Locate the cell with the specified text and output its (X, Y) center coordinate. 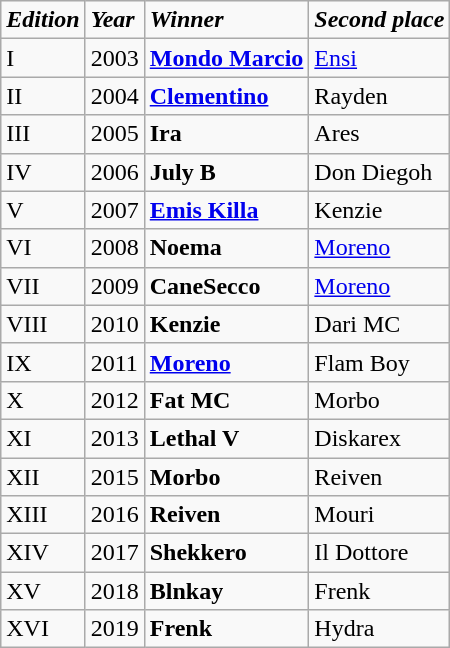
XIII (43, 515)
2018 (114, 591)
2003 (114, 58)
Don Diegoh (380, 172)
2016 (114, 515)
July B (226, 172)
2004 (114, 96)
Mondo Marcio (226, 58)
Winner (226, 20)
2009 (114, 286)
CaneSecco (226, 286)
2006 (114, 172)
Ira (226, 134)
2005 (114, 134)
Second place (380, 20)
Flam Boy (380, 362)
Shekkero (226, 553)
IX (43, 362)
Emis Killa (226, 210)
Lethal V (226, 438)
V (43, 210)
XI (43, 438)
VIII (43, 324)
2013 (114, 438)
Year (114, 20)
2015 (114, 477)
Noema (226, 248)
Ensi (380, 58)
Fat MC (226, 400)
VII (43, 286)
2012 (114, 400)
II (43, 96)
VI (43, 248)
IV (43, 172)
2017 (114, 553)
X (43, 400)
XII (43, 477)
Blnkay (226, 591)
2010 (114, 324)
Il Dottore (380, 553)
Diskarex (380, 438)
2011 (114, 362)
III (43, 134)
I (43, 58)
Dari MC (380, 324)
Rayden (380, 96)
Mouri (380, 515)
2007 (114, 210)
2008 (114, 248)
XV (43, 591)
Hydra (380, 629)
Ares (380, 134)
XIV (43, 553)
Edition (43, 20)
2019 (114, 629)
XVI (43, 629)
Clementino (226, 96)
